Output the [X, Y] coordinate of the center of the cell containing the given text.  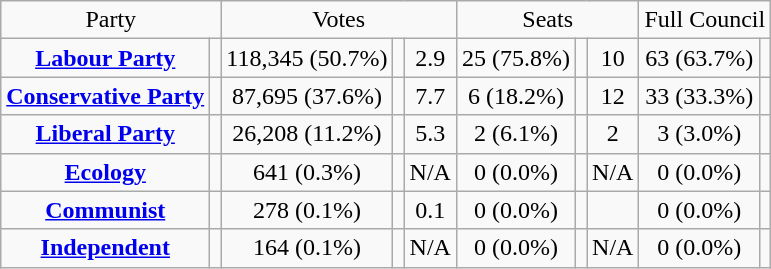
0.1 [430, 210]
12 [613, 96]
164 (0.1%) [307, 248]
33 (33.3%) [700, 96]
25 (75.8%) [516, 58]
Ecology [106, 172]
2 (6.1%) [516, 134]
5.3 [430, 134]
Liberal Party [106, 134]
Votes [339, 20]
Full Council [705, 20]
3 (3.0%) [700, 134]
2.9 [430, 58]
Party [111, 20]
641 (0.3%) [307, 172]
278 (0.1%) [307, 210]
87,695 (37.6%) [307, 96]
7.7 [430, 96]
Conservative Party [106, 96]
Labour Party [106, 58]
10 [613, 58]
26,208 (11.2%) [307, 134]
118,345 (50.7%) [307, 58]
2 [613, 134]
Independent [106, 248]
63 (63.7%) [700, 58]
6 (18.2%) [516, 96]
Communist [106, 210]
Seats [548, 20]
